Capture the cell that displays the provided text and extract its [X, Y] central coordinate. 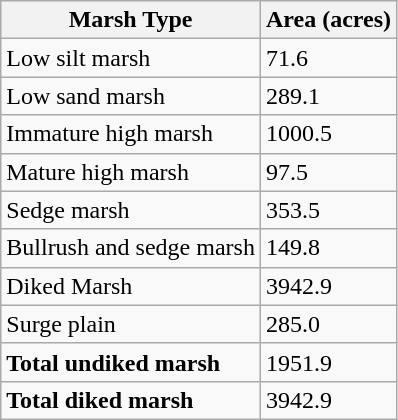
Area (acres) [328, 20]
Bullrush and sedge marsh [131, 248]
Total diked marsh [131, 400]
Marsh Type [131, 20]
Sedge marsh [131, 210]
Diked Marsh [131, 286]
285.0 [328, 324]
1951.9 [328, 362]
149.8 [328, 248]
Total undiked marsh [131, 362]
289.1 [328, 96]
Immature high marsh [131, 134]
353.5 [328, 210]
Low silt marsh [131, 58]
71.6 [328, 58]
Low sand marsh [131, 96]
Mature high marsh [131, 172]
1000.5 [328, 134]
Surge plain [131, 324]
97.5 [328, 172]
